Pinpoint the cell where the given text exists, returning its (x, y) midpoint coordinate. 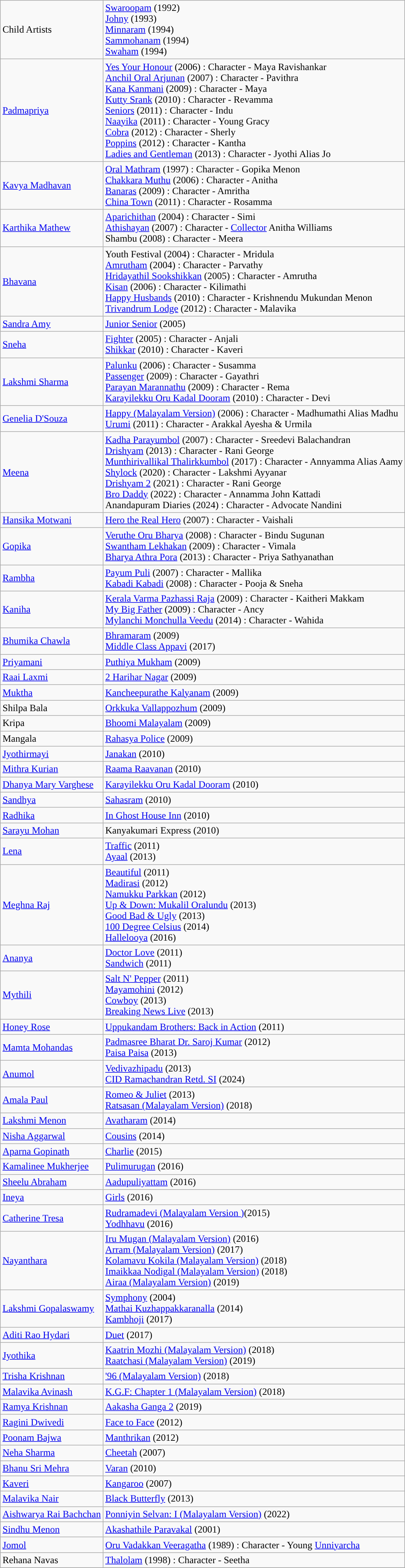
Aparichithan (2004) : Character - Simi Athishayan (2007) : Character - Collector Anitha Williams Shambu (2008) : Character - Meera (254, 228)
Cheetah (2007) (254, 1453)
Lakshmi Gopalaswamy (52, 1308)
Kripa (52, 723)
Pulimurugan (2016) (254, 1167)
Raai Laxmi (52, 677)
Aparna Gopinath (52, 1151)
Kamalinee Mukherjee (52, 1167)
Kanyakumari Express (2010) (254, 830)
Muktha (52, 693)
Mithra Kurian (52, 769)
Kavya Madhavan (52, 185)
Kaatrin Mozhi (Malayalam Version) (2018)Raatchasi (Malayalam Version) (2019) (254, 1355)
Ineya (52, 1197)
Aadupuliyattam (2016) (254, 1182)
Uppukandam Brothers: Back in Action (2011) (254, 1027)
Doctor Love (2011)Sandwich (2011) (254, 958)
Jyothirmayi (52, 754)
Amala Paul (52, 1100)
In Ghost House Inn (2010) (254, 815)
Ragini Dwivedi (52, 1422)
Rehana Navas (52, 1560)
Kaveri (52, 1483)
Sindhu Menon (52, 1529)
Sheelu Abraham (52, 1182)
Hansika Motwani (52, 520)
Oru Vadakkan Veeragatha (1989) : Character - Young Unniyarcha (254, 1545)
Sahasram (2010) (254, 800)
Thalolam (1998) : Character - Seetha (254, 1560)
Malavika Avinash (52, 1392)
Black Butterfly (2013) (254, 1499)
Sneha (52, 345)
Aishwarya Rai Bachchan (52, 1514)
Sandra Amy (52, 324)
Meena (52, 472)
Aditi Rao Hydari (52, 1335)
Child Artists (52, 30)
Traffic (2011)Ayaal (2013) (254, 851)
Ponniyin Selvan: I (Malayalam Version) (2022) (254, 1514)
Sarayu Mohan (52, 830)
Neha Sharma (52, 1453)
Payum Puli (2007) : Character - Mallika Kabadi Kabadi (2008) : Character - Pooja & Sneha (254, 577)
Rahasya Police (2009) (254, 738)
Anumol (52, 1074)
Fighter (2005) : Character - Anjali Shikkar (2010) : Character - Kaveri (254, 345)
Malavika Nair (52, 1499)
Karthika Mathew (52, 228)
Jyothika (52, 1355)
Aakasha Ganga 2 (2019) (254, 1407)
Ananya (52, 958)
Junior Senior (2005) (254, 324)
Lakshmi Menon (52, 1121)
2 Harihar Nagar (2009) (254, 677)
Ramya Krishnan (52, 1407)
Jomol (52, 1545)
Manthrikan (2012) (254, 1438)
Nayanthara (52, 1260)
Nisha Aggarwal (52, 1136)
Bhramaram (2009)Middle Class Appavi (2017) (254, 641)
Romeo & Juliet (2013)Ratsasan (Malayalam Version) (2018) (254, 1100)
Janakan (2010) (254, 754)
Sandhya (52, 800)
Priyamani (52, 662)
Radhika (52, 815)
Symphony (2004)Mathai Kuzhappakkaranalla (2014)Kambhoji (2017) (254, 1308)
Raama Raavanan (2010) (254, 769)
Lena (52, 851)
'96 (Malayalam Version) (2018) (254, 1376)
Varan (2010) (254, 1468)
Duet (2017) (254, 1335)
Bhoomi Malayalam (2009) (254, 723)
Akashathile Paravakal (2001) (254, 1529)
Happy (Malayalam Version) (2006) : Character - Madhumathi Alias Madhu Urumi (2011) : Character - Arakkal Ayesha & Urmila (254, 419)
Face to Face (2012) (254, 1422)
Bhumika Chawla (52, 641)
Rudramadevi (Malayalam Version )(2015)Yodhhavu (2016) (254, 1218)
Gopika (52, 546)
Poonam Bajwa (52, 1438)
Padmapriya (52, 110)
Puthiya Mukham (2009) (254, 662)
Rambha (52, 577)
Catherine Tresa (52, 1218)
Bhanu Sri Mehra (52, 1468)
Shilpa Bala (52, 708)
Kangaroo (2007) (254, 1483)
Charlie (2015) (254, 1151)
K.G.F: Chapter 1 (Malayalam Version) (2018) (254, 1392)
Genelia D'Souza (52, 419)
Lakshmi Sharma (52, 382)
Kancheepurathe Kalyanam (2009) (254, 693)
Trisha Krishnan (52, 1376)
Mamta Mohandas (52, 1048)
Cousins (2014) (254, 1136)
Salt N' Pepper (2011)Mayamohini (2012)Cowboy (2013)Breaking News Live (2013) (254, 995)
Orkkuka Vallappozhum (2009) (254, 708)
Swaroopam (1992) Johny (1993)Minnaram (1994)Sammohanam (1994)Swaham (1994) (254, 30)
Mythili (52, 995)
Padmasree Bharat Dr. Saroj Kumar (2012)Paisa Paisa (2013) (254, 1048)
Karayilekku Oru Kadal Dooram (2010) (254, 784)
Kaniha (52, 610)
Dhanya Mary Varghese (52, 784)
Bhavana (52, 281)
Avatharam (2014) (254, 1121)
Vedivazhipadu (2013)CID Ramachandran Retd. SI (2024) (254, 1074)
Honey Rose (52, 1027)
Meghna Raj (52, 904)
Hero the Real Hero (2007) : Character - Vaishali (254, 520)
Girls (2016) (254, 1197)
Mangala (52, 738)
